Detect which cell encompasses the target text, then output its [X, Y] center coordinate. 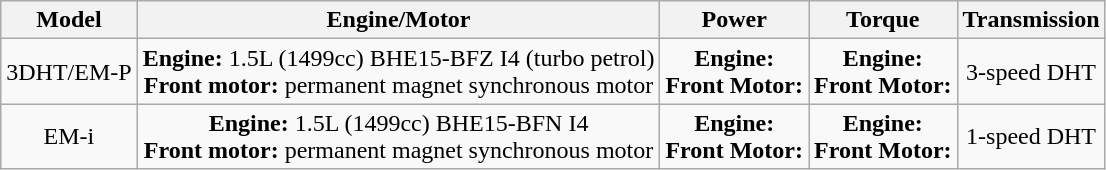
3DHT/EM-P [69, 72]
3-speed DHT [1031, 72]
Torque [882, 20]
Engine/Motor [398, 20]
Engine: 1.5L (1499cc) BHE15-BFZ I4 (turbo petrol)Front motor: permanent magnet synchronous motor [398, 72]
Power [734, 20]
Engine: 1.5L (1499cc) BHE15-BFN I4Front motor: permanent magnet synchronous motor [398, 136]
Transmission [1031, 20]
Model [69, 20]
1-speed DHT [1031, 136]
EM-i [69, 136]
